Return (x, y) of the center of cell containing provided text 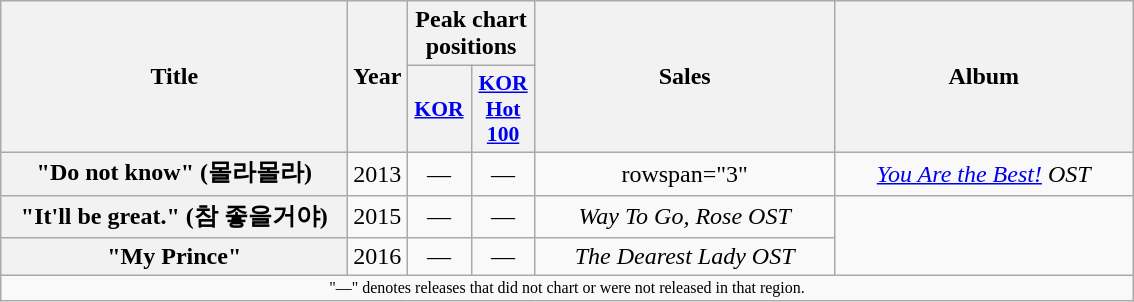
Title (174, 77)
"—" denotes releases that did not chart or were not released in that region. (567, 288)
Way To Go, Rose OST (684, 216)
You Are the Best! OST (984, 174)
Sales (684, 77)
Year (378, 77)
"My Prince" (174, 257)
2013 (378, 174)
KOR (439, 110)
2015 (378, 216)
"It'll be great." (참 좋을거야) (174, 216)
Album (984, 77)
The Dearest Lady OST (684, 257)
"Do not know" (몰라몰라) (174, 174)
KORHot 100 (503, 110)
Peak chart positions (471, 34)
rowspan="3" (684, 174)
2016 (378, 257)
